Determine the [X, Y] coordinate at the center of the cell enclosing the given text.  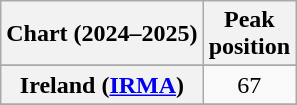
67 [249, 85]
Ireland (IRMA) [102, 85]
Peakposition [249, 34]
Chart (2024–2025) [102, 34]
